Return the (x, y) coordinate for the center point of the cell that contains the specified text.  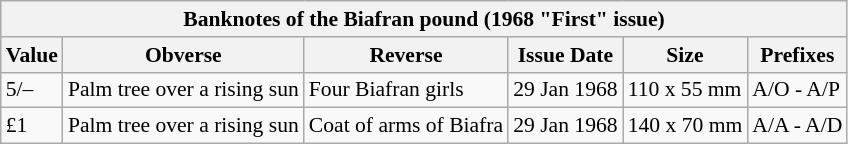
Banknotes of the Biafran pound (1968 "First" issue) (424, 19)
Obverse (184, 55)
140 x 70 mm (686, 126)
Prefixes (797, 55)
A/A - A/D (797, 126)
Coat of arms of Biafra (406, 126)
A/O - A/P (797, 90)
Issue Date (565, 55)
Reverse (406, 55)
5/– (32, 90)
110 x 55 mm (686, 90)
Four Biafran girls (406, 90)
£1 (32, 126)
Size (686, 55)
Value (32, 55)
